Output the (x, y) coordinate of the center of the cell containing the given text.  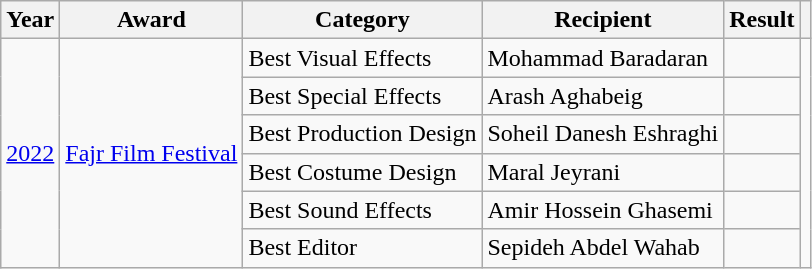
Fajr Film Festival (152, 153)
Best Visual Effects (362, 58)
2022 (30, 153)
Mohammad Baradaran (603, 58)
Category (362, 20)
Arash Aghabeig (603, 96)
Sepideh Abdel Wahab (603, 248)
Best Costume Design (362, 172)
Amir Hossein Ghasemi (603, 210)
Best Special Effects (362, 96)
Best Production Design (362, 134)
Best Editor (362, 248)
Award (152, 20)
Recipient (603, 20)
Maral Jeyrani (603, 172)
Result (762, 20)
Year (30, 20)
Soheil Danesh Eshraghi (603, 134)
Best Sound Effects (362, 210)
